Pinpoint the cell where the given text exists, returning its (x, y) midpoint coordinate. 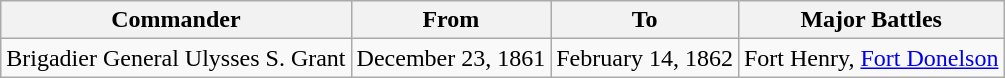
Brigadier General Ulysses S. Grant (176, 58)
Commander (176, 20)
Major Battles (871, 20)
Fort Henry, Fort Donelson (871, 58)
To (645, 20)
February 14, 1862 (645, 58)
From (451, 20)
December 23, 1861 (451, 58)
